Return the (x, y) coordinate for the center point of the cell that contains the specified text.  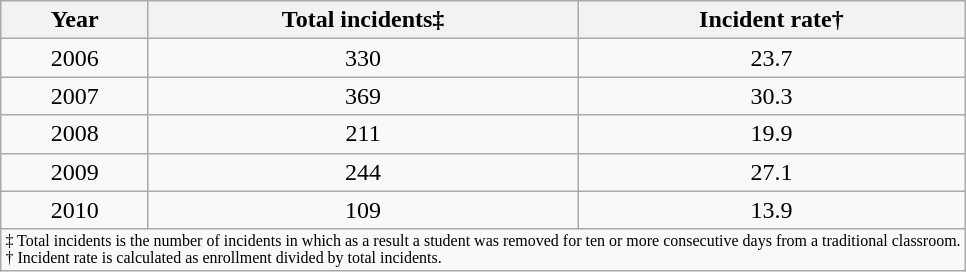
30.3 (771, 96)
Total incidents‡ (363, 20)
2009 (74, 172)
23.7 (771, 58)
Year (74, 20)
2010 (74, 210)
244 (363, 172)
330 (363, 58)
369 (363, 96)
2006 (74, 58)
2007 (74, 96)
27.1 (771, 172)
Incident rate† (771, 20)
109 (363, 210)
2008 (74, 134)
211 (363, 134)
13.9 (771, 210)
19.9 (771, 134)
